From the cell containing the given text, extract its center point as [X, Y] coordinate. 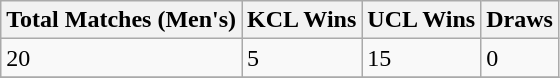
UCL Wins [422, 20]
Draws [520, 20]
Total Matches (Men's) [122, 20]
5 [302, 58]
KCL Wins [302, 20]
0 [520, 58]
20 [122, 58]
15 [422, 58]
